Extract the (X, Y) coordinate from the center of the cell holding the provided text.  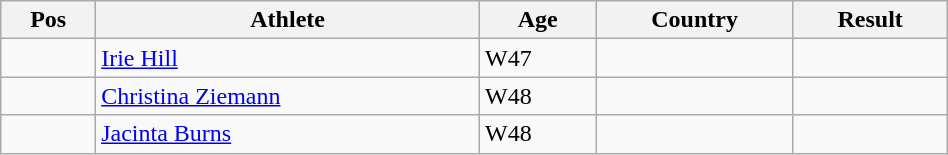
Jacinta Burns (288, 134)
Pos (48, 20)
Country (694, 20)
Christina Ziemann (288, 96)
Result (870, 20)
Athlete (288, 20)
Irie Hill (288, 58)
W47 (538, 58)
Age (538, 20)
